Extract the (X, Y) coordinate from the center of the cell holding the provided text.  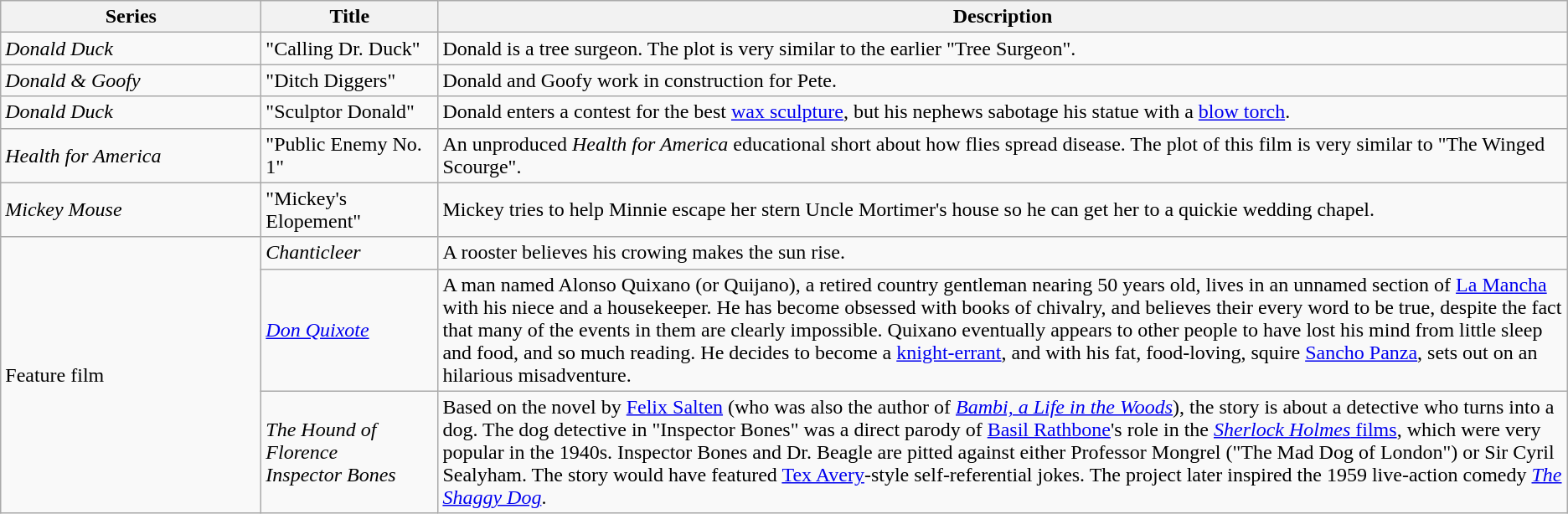
Chanticleer (350, 253)
Donald is a tree surgeon. The plot is very similar to the earlier "Tree Surgeon". (1003, 49)
Health for America (131, 156)
"Mickey's Elopement" (350, 209)
Mickey tries to help Minnie escape her stern Uncle Mortimer's house so he can get her to a quickie wedding chapel. (1003, 209)
"Ditch Diggers" (350, 80)
Feature film (131, 375)
The Hound of FlorenceInspector Bones (350, 452)
A rooster believes his crowing makes the sun rise. (1003, 253)
Title (350, 17)
Description (1003, 17)
Series (131, 17)
Donald & Goofy (131, 80)
An unproduced Health for America educational short about how flies spread disease. The plot of this film is very similar to "The Winged Scourge". (1003, 156)
"Public Enemy No. 1" (350, 156)
Don Quixote (350, 330)
Donald and Goofy work in construction for Pete. (1003, 80)
Mickey Mouse (131, 209)
"Sculptor Donald" (350, 112)
"Calling Dr. Duck" (350, 49)
Donald enters a contest for the best wax sculpture, but his nephews sabotage his statue with a blow torch. (1003, 112)
